Extract the (X, Y) coordinate from the center of the cell holding the provided text.  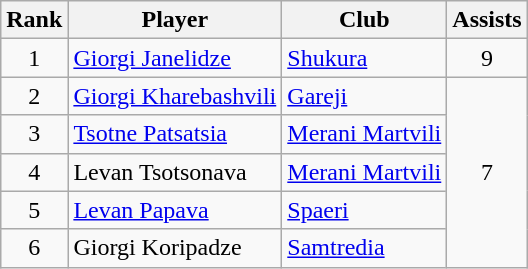
2 (34, 96)
4 (34, 172)
Assists (487, 20)
Levan Tsotsonava (175, 172)
9 (487, 58)
7 (487, 172)
Giorgi Koripadze (175, 248)
Levan Papava (175, 210)
Shukura (364, 58)
Samtredia (364, 248)
Rank (34, 20)
Spaeri (364, 210)
Player (175, 20)
5 (34, 210)
Giorgi Kharebashvili (175, 96)
6 (34, 248)
Club (364, 20)
Tsotne Patsatsia (175, 134)
3 (34, 134)
1 (34, 58)
Giorgi Janelidze (175, 58)
Gareji (364, 96)
